Determine the (x, y) coordinate at the center of the cell enclosing the given text.  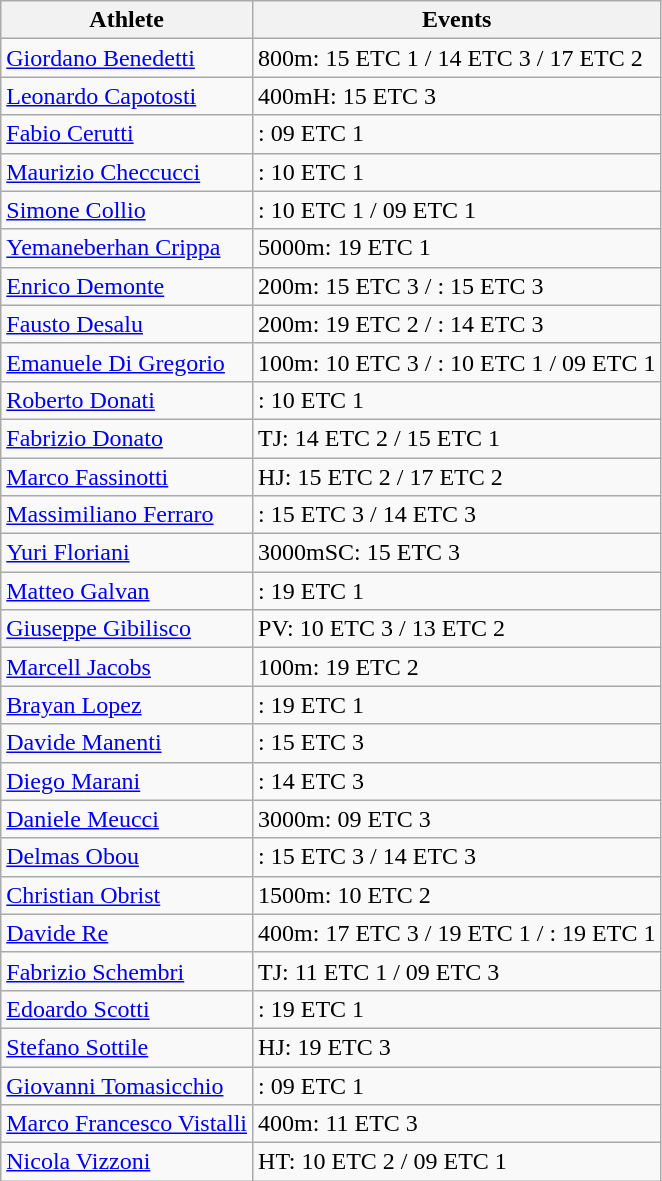
5000m: 19 ETC 1 (457, 248)
Diego Marani (127, 781)
400mH: 15 ETC 3 (457, 96)
: 15 ETC 3 (457, 743)
Daniele Meucci (127, 819)
Fausto Desalu (127, 324)
: 10 ETC 1 / 09 ETC 1 (457, 210)
Leonardo Capotosti (127, 96)
TJ: 14 ETC 2 / 15 ETC 1 (457, 438)
400m: 11 ETC 3 (457, 1124)
100m: 10 ETC 3 / : 10 ETC 1 / 09 ETC 1 (457, 362)
Simone Collio (127, 210)
Yuri Floriani (127, 553)
Giuseppe Gibilisco (127, 629)
Brayan Lopez (127, 705)
400m: 17 ETC 3 / 19 ETC 1 / : 19 ETC 1 (457, 933)
Events (457, 20)
: 14 ETC 3 (457, 781)
200m: 19 ETC 2 / : 14 ETC 3 (457, 324)
Fabrizio Donato (127, 438)
Emanuele Di Gregorio (127, 362)
HJ: 15 ETC 2 / 17 ETC 2 (457, 477)
Delmas Obou (127, 857)
HJ: 19 ETC 3 (457, 1047)
Yemaneberhan Crippa (127, 248)
Davide Re (127, 933)
Fabio Cerutti (127, 134)
HT: 10 ETC 2 / 09 ETC 1 (457, 1162)
Matteo Galvan (127, 591)
Massimiliano Ferraro (127, 515)
Fabrizio Schembri (127, 971)
Marcell Jacobs (127, 667)
Davide Manenti (127, 743)
Enrico Demonte (127, 286)
Roberto Donati (127, 400)
3000mSC: 15 ETC 3 (457, 553)
200m: 15 ETC 3 / : 15 ETC 3 (457, 286)
TJ: 11 ETC 1 / 09 ETC 3 (457, 971)
1500m: 10 ETC 2 (457, 895)
3000m: 09 ETC 3 (457, 819)
PV: 10 ETC 3 / 13 ETC 2 (457, 629)
Marco Fassinotti (127, 477)
Marco Francesco Vistalli (127, 1124)
Giovanni Tomasicchio (127, 1085)
Edoardo Scotti (127, 1009)
Stefano Sottile (127, 1047)
Athlete (127, 20)
100m: 19 ETC 2 (457, 667)
Nicola Vizzoni (127, 1162)
Giordano Benedetti (127, 58)
Christian Obrist (127, 895)
800m: 15 ETC 1 / 14 ETC 3 / 17 ETC 2 (457, 58)
Maurizio Checcucci (127, 172)
